Identify which cell holds the provided text, then report its (x, y) central coordinate. 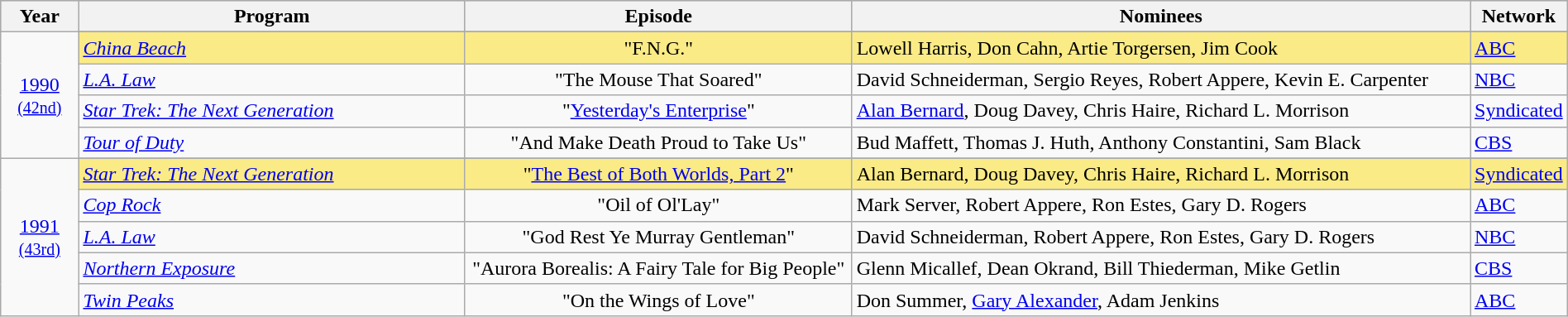
"The Mouse That Soared" (658, 79)
Mark Server, Robert Appere, Ron Estes, Gary D. Rogers (1161, 205)
1991(43rd) (40, 237)
Cop Rock (272, 205)
"And Make Death Proud to Take Us" (658, 142)
Tour of Duty (272, 142)
Episode (658, 17)
David Schneiderman, Robert Appere, Ron Estes, Gary D. Rogers (1161, 237)
"Oil of Ol'Lay" (658, 205)
China Beach (272, 48)
"God Rest Ye Murray Gentleman" (658, 237)
"F.N.G." (658, 48)
Don Summer, Gary Alexander, Adam Jenkins (1161, 300)
"The Best of Both Worlds, Part 2" (658, 174)
Lowell Harris, Don Cahn, Artie Torgersen, Jim Cook (1161, 48)
Program (272, 17)
Bud Maffett, Thomas J. Huth, Anthony Constantini, Sam Black (1161, 142)
"Yesterday's Enterprise" (658, 111)
Year (40, 17)
Network (1519, 17)
"Aurora Borealis: A Fairy Tale for Big People" (658, 268)
Twin Peaks (272, 300)
Glenn Micallef, Dean Okrand, Bill Thiederman, Mike Getlin (1161, 268)
"On the Wings of Love" (658, 300)
David Schneiderman, Sergio Reyes, Robert Appere, Kevin E. Carpenter (1161, 79)
Nominees (1161, 17)
Northern Exposure (272, 268)
1990(42nd) (40, 95)
